Identify which cell holds the provided text, then report its [X, Y] central coordinate. 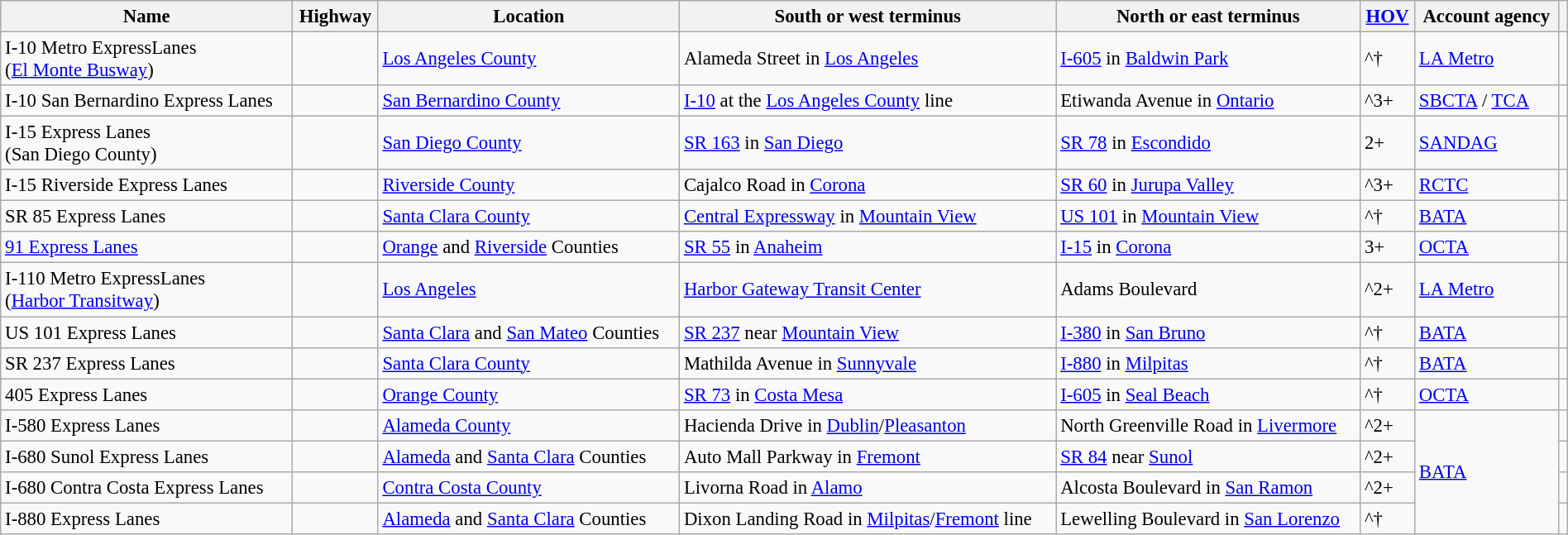
HOV [1388, 17]
US 101 in Mountain View [1208, 217]
Adams Boulevard [1208, 289]
North Greenville Road in Livermore [1208, 425]
I-380 in San Bruno [1208, 332]
I-880 in Milpitas [1208, 363]
Highway [336, 17]
Alameda County [528, 425]
I-880 Express Lanes [147, 518]
SR 163 in San Diego [868, 144]
Lewelling Boulevard in San Lorenzo [1208, 518]
I-110 Metro ExpressLanes(Harbor Transitway) [147, 289]
Name [147, 17]
I-10 Metro ExpressLanes(El Monte Busway) [147, 60]
I-680 Sunol Express Lanes [147, 456]
I-10 at the Los Angeles County line [868, 101]
Los Angeles [528, 289]
Location [528, 17]
I-605 in Seal Beach [1208, 394]
Auto Mall Parkway in Fremont [868, 456]
I-15 Riverside Express Lanes [147, 185]
Etiwanda Avenue in Ontario [1208, 101]
SR 84 near Sunol [1208, 456]
South or west terminus [868, 17]
I-15 Express Lanes(San Diego County) [147, 144]
Hacienda Drive in Dublin/Pleasanton [868, 425]
2+ [1388, 144]
Cajalco Road in Corona [868, 185]
SR 78 in Escondido [1208, 144]
Orange County [528, 394]
I-680 Contra Costa Express Lanes [147, 488]
Livorna Road in Alamo [868, 488]
Central Expressway in Mountain View [868, 217]
I-15 in Corona [1208, 247]
I-605 in Baldwin Park [1208, 60]
Orange and Riverside Counties [528, 247]
Riverside County [528, 185]
North or east terminus [1208, 17]
I-580 Express Lanes [147, 425]
Dixon Landing Road in Milpitas/Fremont line [868, 518]
Alameda Street in Los Angeles [868, 60]
Contra Costa County [528, 488]
Los Angeles County [528, 60]
SBCTA / TCA [1487, 101]
Harbor Gateway Transit Center [868, 289]
San Bernardino County [528, 101]
San Diego County [528, 144]
SANDAG [1487, 144]
RCTC [1487, 185]
91 Express Lanes [147, 247]
Account agency [1487, 17]
SR 55 in Anaheim [868, 247]
Mathilda Avenue in Sunnyvale [868, 363]
SR 237 Express Lanes [147, 363]
SR 60 in Jurupa Valley [1208, 185]
Santa Clara and San Mateo Counties [528, 332]
SR 85 Express Lanes [147, 217]
I-10 San Bernardino Express Lanes [147, 101]
3+ [1388, 247]
SR 237 near Mountain View [868, 332]
405 Express Lanes [147, 394]
SR 73 in Costa Mesa [868, 394]
Alcosta Boulevard in San Ramon [1208, 488]
US 101 Express Lanes [147, 332]
